Return [x, y] of the center of cell containing provided text 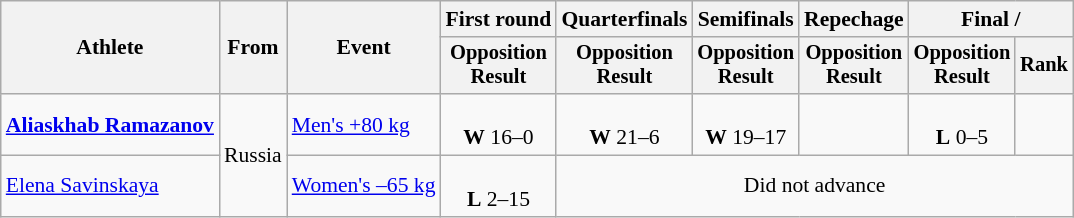
L 0–5 [962, 124]
Aliaskhab Ramazanov [110, 124]
Event [364, 48]
First round [499, 19]
Women's –65 kg [364, 186]
Quarterfinals [624, 19]
W 19–17 [746, 124]
Russia [253, 155]
L 2–15 [499, 186]
Final / [991, 19]
Rank [1044, 66]
W 16–0 [499, 124]
Semifinals [746, 19]
Athlete [110, 48]
Repechage [854, 19]
Men's +80 kg [364, 124]
From [253, 48]
Elena Savinskaya [110, 186]
Did not advance [814, 186]
W 21–6 [624, 124]
